Extract the (X, Y) coordinate from the center of the cell holding the provided text.  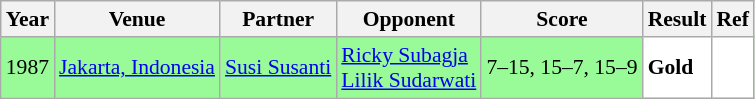
Score (562, 19)
Year (28, 19)
Opponent (408, 19)
1987 (28, 68)
Susi Susanti (278, 68)
Gold (678, 68)
Ref (732, 19)
Result (678, 19)
Venue (137, 19)
7–15, 15–7, 15–9 (562, 68)
Partner (278, 19)
Ricky Subagja Lilik Sudarwati (408, 68)
Jakarta, Indonesia (137, 68)
